Pinpoint the cell where the given text exists, returning its [x, y] midpoint coordinate. 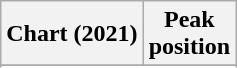
Peakposition [189, 34]
Chart (2021) [72, 34]
